Scan for the cell matching the given text and deliver its (x, y) coordinate at center. 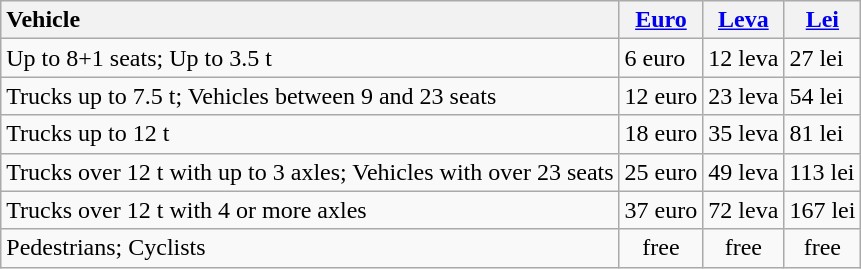
12 euro (661, 96)
113 lei (822, 172)
6 euro (661, 58)
Trucks over 12 t with up to 3 axles; Vehicles with over 23 seats (310, 172)
23 leva (744, 96)
25 euro (661, 172)
54 lei (822, 96)
Up to 8+1 seats; Up to 3.5 t (310, 58)
Lei (822, 20)
81 lei (822, 134)
12 leva (744, 58)
Trucks up to 12 t (310, 134)
Vehicle (310, 20)
Euro (661, 20)
49 leva (744, 172)
72 leva (744, 210)
27 lei (822, 58)
Trucks over 12 t with 4 or more axles (310, 210)
18 euro (661, 134)
Leva (744, 20)
35 leva (744, 134)
Pedestrians; Cyclists (310, 248)
37 euro (661, 210)
167 lei (822, 210)
Trucks up to 7.5 t; Vehicles between 9 and 23 seats (310, 96)
